Scan for the cell matching the given text and deliver its (X, Y) coordinate at center. 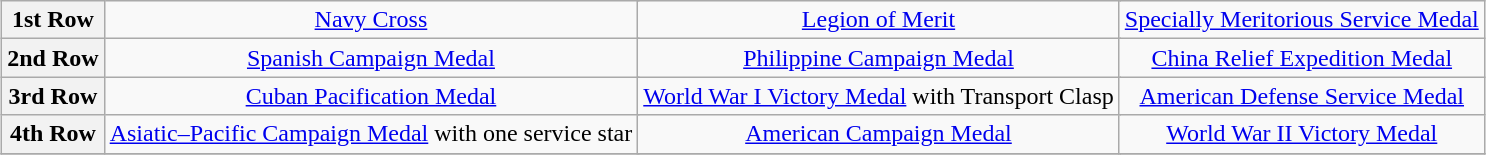
Philippine Campaign Medal (879, 58)
3rd Row (53, 96)
American Defense Service Medal (1302, 96)
American Campaign Medal (879, 134)
2nd Row (53, 58)
Spanish Campaign Medal (371, 58)
Asiatic–Pacific Campaign Medal with one service star (371, 134)
1st Row (53, 20)
China Relief Expedition Medal (1302, 58)
Cuban Pacification Medal (371, 96)
World War II Victory Medal (1302, 134)
Navy Cross (371, 20)
World War I Victory Medal with Transport Clasp (879, 96)
4th Row (53, 134)
Specially Meritorious Service Medal (1302, 20)
Legion of Merit (879, 20)
